Return [x, y] of the center of cell containing provided text 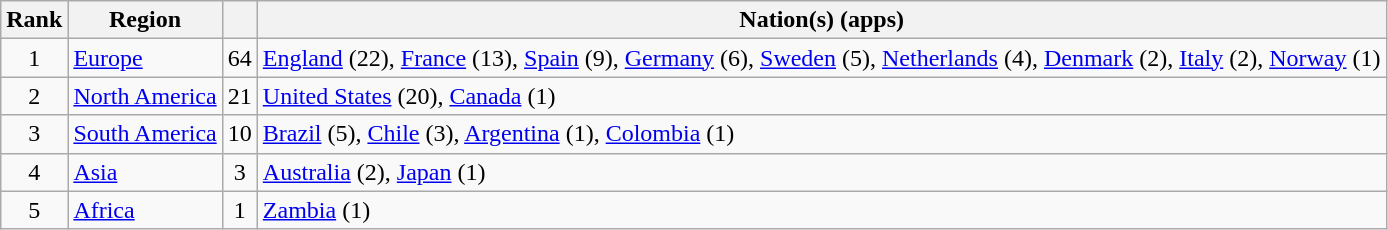
10 [240, 134]
2 [34, 96]
Nation(s) (apps) [822, 20]
United States (20), Canada (1) [822, 96]
Asia [145, 172]
5 [34, 210]
Zambia (1) [822, 210]
Europe [145, 58]
4 [34, 172]
England (22), France (13), Spain (9), Germany (6), Sweden (5), Netherlands (4), Denmark (2), Italy (2), Norway (1) [822, 58]
North America [145, 96]
Australia (2), Japan (1) [822, 172]
Africa [145, 210]
Region [145, 20]
Rank [34, 20]
21 [240, 96]
South America [145, 134]
Brazil (5), Chile (3), Argentina (1), Colombia (1) [822, 134]
64 [240, 58]
